Return [x, y] of the center of cell containing provided text 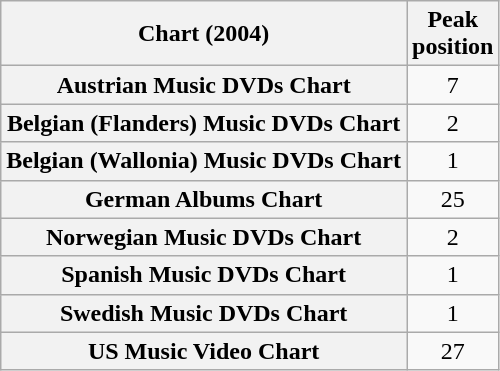
German Albums Chart [204, 199]
Peakposition [452, 34]
Belgian (Wallonia) Music DVDs Chart [204, 161]
US Music Video Chart [204, 351]
7 [452, 85]
Austrian Music DVDs Chart [204, 85]
27 [452, 351]
Spanish Music DVDs Chart [204, 275]
25 [452, 199]
Chart (2004) [204, 34]
Norwegian Music DVDs Chart [204, 237]
Belgian (Flanders) Music DVDs Chart [204, 123]
Swedish Music DVDs Chart [204, 313]
